Find where the given text appears and provide that cell's center as (X, Y) coordinate. 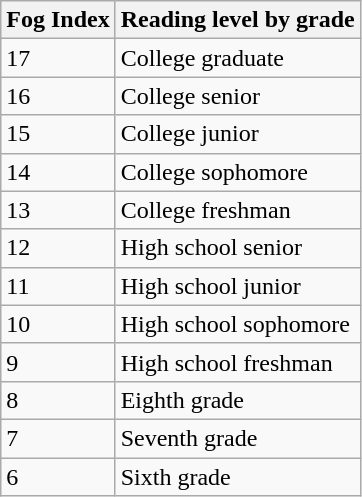
12 (58, 248)
11 (58, 286)
High school senior (238, 248)
Seventh grade (238, 438)
13 (58, 210)
16 (58, 96)
High school junior (238, 286)
10 (58, 324)
9 (58, 362)
17 (58, 58)
College graduate (238, 58)
Fog Index (58, 20)
High school sophomore (238, 324)
14 (58, 172)
Sixth grade (238, 477)
Reading level by grade (238, 20)
15 (58, 134)
8 (58, 400)
Eighth grade (238, 400)
6 (58, 477)
7 (58, 438)
College sophomore (238, 172)
High school freshman (238, 362)
College junior (238, 134)
College freshman (238, 210)
College senior (238, 96)
